Return the [x, y] coordinate for the center point of the cell that contains the specified text.  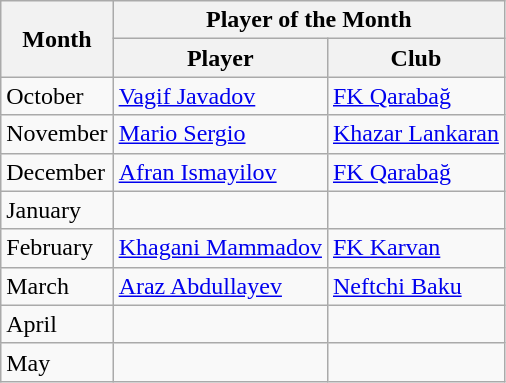
Neftchi Baku [416, 286]
Player of the Month [308, 20]
December [57, 172]
Month [57, 39]
Mario Sergio [220, 134]
Afran Ismayilov [220, 172]
Vagif Javadov [220, 96]
Club [416, 58]
Araz Abdullayev [220, 286]
October [57, 96]
Khazar Lankaran [416, 134]
April [57, 324]
November [57, 134]
Khagani Mammadov [220, 248]
January [57, 210]
May [57, 362]
February [57, 248]
Player [220, 58]
FK Karvan [416, 248]
March [57, 286]
